Determine the (x, y) coordinate at the center of the cell enclosing the given text.  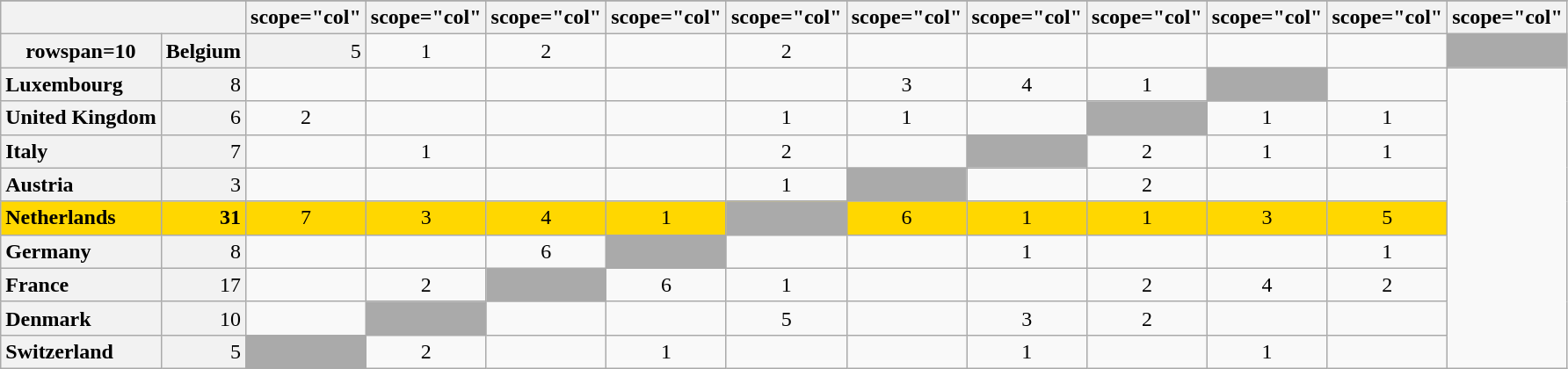
rowspan=10 (81, 51)
Luxembourg (81, 84)
Belgium (203, 51)
United Kingdom (81, 118)
France (81, 285)
Austria (81, 184)
17 (203, 285)
Netherlands (81, 218)
Denmark (81, 318)
Italy (81, 151)
10 (203, 318)
Switzerland (81, 351)
Germany (81, 251)
31 (203, 218)
